Locate the cell with the specified text and output its (X, Y) center coordinate. 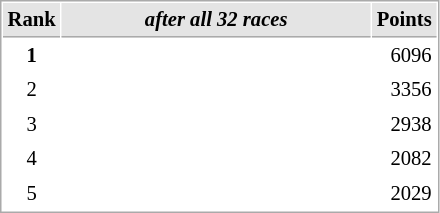
3356 (404, 90)
1 (32, 56)
4 (32, 158)
2 (32, 90)
3 (32, 124)
Points (404, 20)
6096 (404, 56)
2082 (404, 158)
2029 (404, 194)
after all 32 races (216, 20)
5 (32, 194)
Rank (32, 20)
2938 (404, 124)
